Capture the cell that displays the provided text and extract its (x, y) central coordinate. 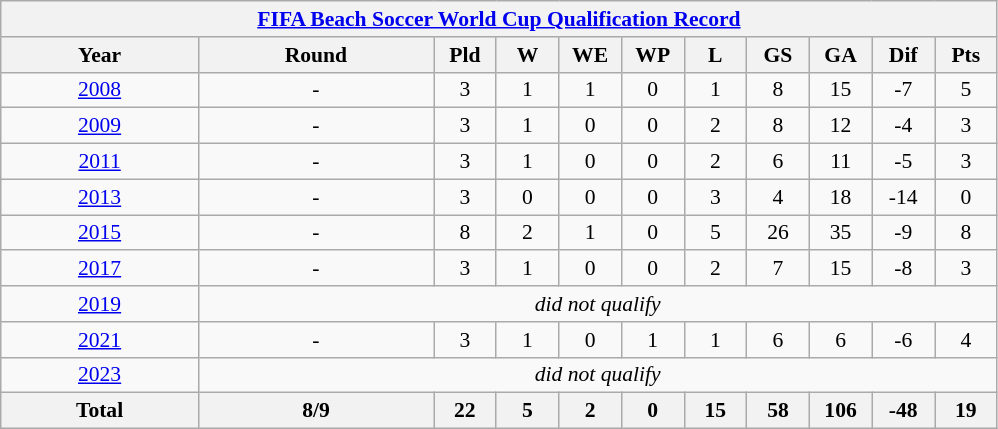
2019 (100, 304)
GS (778, 55)
-9 (904, 233)
2008 (100, 90)
-6 (904, 340)
WP (652, 55)
18 (840, 197)
2009 (100, 126)
2013 (100, 197)
7 (778, 269)
2023 (100, 375)
11 (840, 162)
Year (100, 55)
12 (840, 126)
-7 (904, 90)
Round (316, 55)
L (716, 55)
22 (466, 411)
FIFA Beach Soccer World Cup Qualification Record (499, 19)
W (528, 55)
106 (840, 411)
58 (778, 411)
2021 (100, 340)
Total (100, 411)
-4 (904, 126)
Pts (966, 55)
2011 (100, 162)
8/9 (316, 411)
-8 (904, 269)
2017 (100, 269)
-48 (904, 411)
26 (778, 233)
Pld (466, 55)
WE (590, 55)
Dif (904, 55)
19 (966, 411)
GA (840, 55)
-5 (904, 162)
-14 (904, 197)
2015 (100, 233)
35 (840, 233)
